For the text-containing cell, return its midpoint in [x, y] coordinate format. 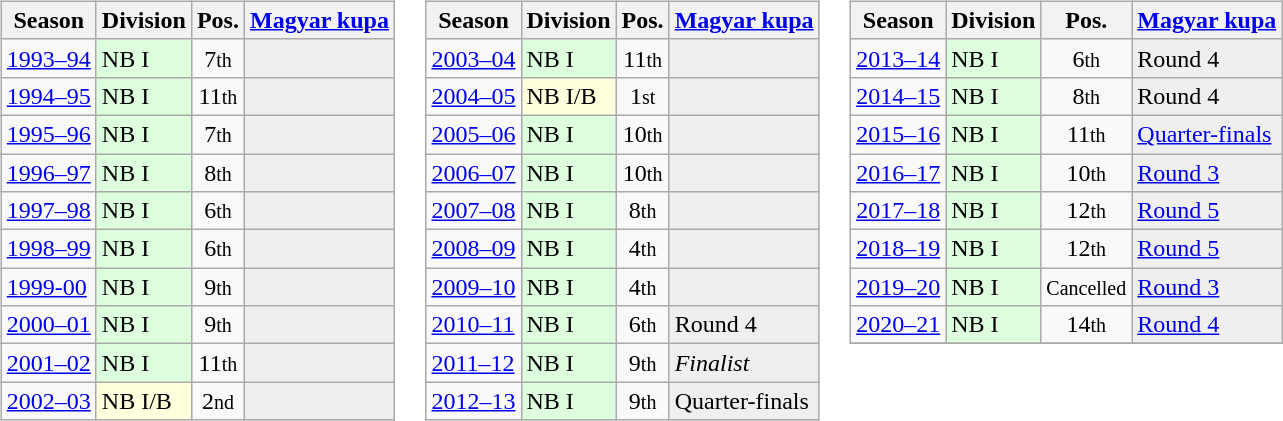
1995–96 [48, 134]
2001–02 [48, 363]
2nd [218, 401]
2013–14 [898, 58]
2016–17 [898, 173]
1993–94 [48, 58]
2017–18 [898, 211]
14th [1086, 325]
2011–12 [474, 363]
2004–05 [474, 96]
2008–09 [474, 249]
2018–19 [898, 249]
2002–03 [48, 401]
1997–98 [48, 211]
2010–11 [474, 325]
1st [642, 96]
2005–06 [474, 134]
2020–21 [898, 325]
1996–97 [48, 173]
2015–16 [898, 134]
2014–15 [898, 96]
2006–07 [474, 173]
2019–20 [898, 287]
2009–10 [474, 287]
2000–01 [48, 325]
1994–95 [48, 96]
2007–08 [474, 211]
Cancelled [1086, 287]
2012–13 [474, 401]
Finalist [744, 363]
2003–04 [474, 58]
1998–99 [48, 249]
1999-00 [48, 287]
